Scan for the cell matching the given text and deliver its (x, y) coordinate at center. 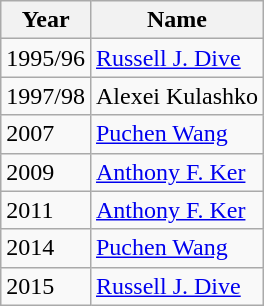
2011 (46, 210)
Name (176, 20)
Alexei Kulashko (176, 96)
2014 (46, 248)
1997/98 (46, 96)
1995/96 (46, 58)
Year (46, 20)
2007 (46, 134)
2009 (46, 172)
2015 (46, 286)
